Provide the (X, Y) coordinate of the cell's center where the given text is located.  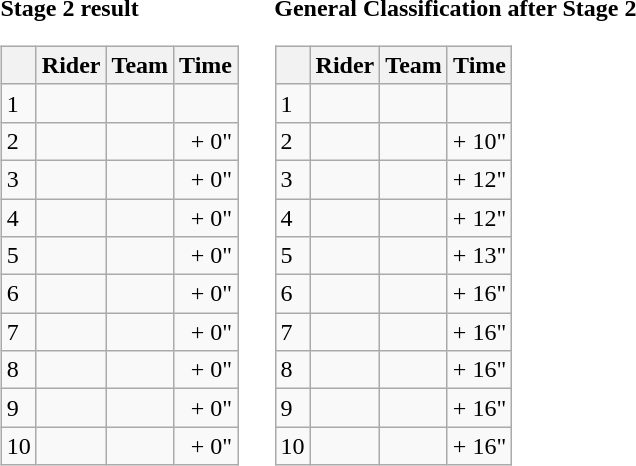
+ 10" (479, 141)
+ 13" (479, 256)
